Output the [X, Y] coordinate of the center of the cell containing the given text.  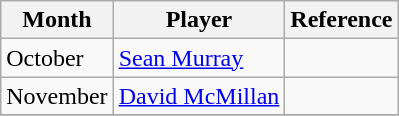
Reference [342, 20]
November [57, 96]
Sean Murray [199, 58]
Month [57, 20]
October [57, 58]
David McMillan [199, 96]
Player [199, 20]
